Output the (X, Y) coordinate of the center of the cell containing the given text.  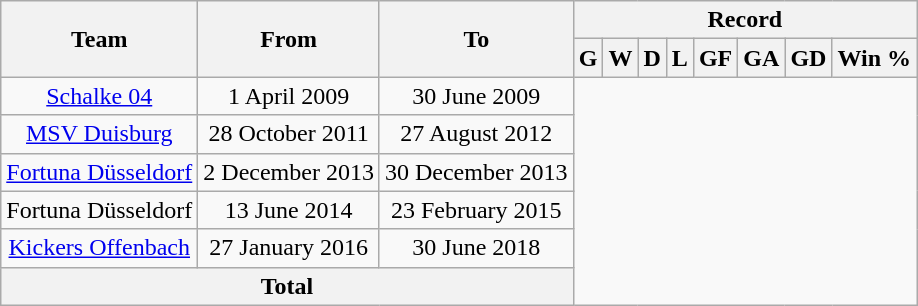
27 August 2012 (476, 134)
23 February 2015 (476, 210)
Win % (874, 58)
Team (100, 39)
30 June 2018 (476, 248)
27 January 2016 (289, 248)
L (680, 58)
13 June 2014 (289, 210)
W (620, 58)
GD (808, 58)
To (476, 39)
GA (762, 58)
Total (287, 286)
From (289, 39)
30 June 2009 (476, 96)
2 December 2013 (289, 172)
Schalke 04 (100, 96)
G (588, 58)
Record (744, 20)
D (652, 58)
28 October 2011 (289, 134)
Kickers Offenbach (100, 248)
MSV Duisburg (100, 134)
GF (715, 58)
30 December 2013 (476, 172)
1 April 2009 (289, 96)
